Pinpoint the cell where the given text exists, returning its (X, Y) midpoint coordinate. 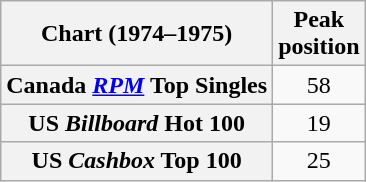
US Cashbox Top 100 (137, 161)
Peakposition (319, 34)
Chart (1974–1975) (137, 34)
19 (319, 123)
Canada RPM Top Singles (137, 85)
US Billboard Hot 100 (137, 123)
58 (319, 85)
25 (319, 161)
